Return [x, y] of the center of cell containing provided text 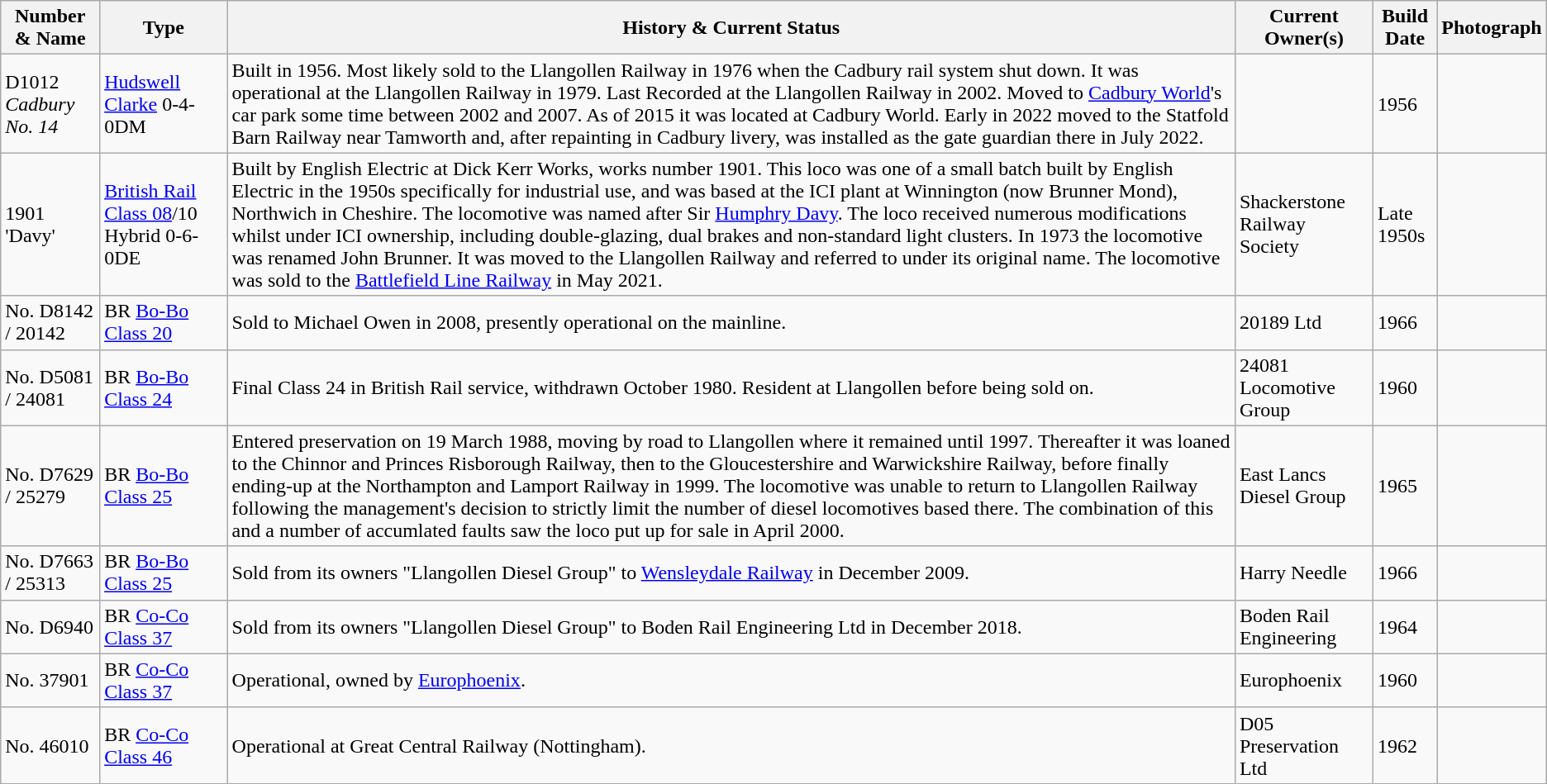
24081 Locomotive Group [1304, 387]
Late 1950s [1405, 225]
1962 [1405, 745]
History & Current Status [731, 28]
Boden Rail Engineering [1304, 626]
1964 [1405, 626]
No. D8142 / 20142 [50, 322]
Operational, owned by Europhoenix. [731, 681]
BR Bo-Bo Class 20 [164, 322]
No. D5081 / 24081 [50, 387]
20189 Ltd [1304, 322]
No. D7629 / 25279 [50, 486]
Europhoenix [1304, 681]
Current Owner(s) [1304, 28]
1965 [1405, 486]
No. 37901 [50, 681]
Shackerstone Railway Society [1304, 225]
No. D6940 [50, 626]
Type [164, 28]
D1012 Cadbury No. 14 [50, 104]
British Rail Class 08/10 Hybrid 0-6-0DE [164, 225]
East Lancs Diesel Group [1304, 486]
Sold to Michael Owen in 2008, presently operational on the mainline. [731, 322]
Photograph [1492, 28]
Hudswell Clarke 0-4-0DM [164, 104]
Sold from its owners "Llangollen Diesel Group" to Boden Rail Engineering Ltd in December 2018. [731, 626]
Operational at Great Central Railway (Nottingham). [731, 745]
Build Date [1405, 28]
BR Bo-Bo Class 24 [164, 387]
Final Class 24 in British Rail service, withdrawn October 1980. Resident at Llangollen before being sold on. [731, 387]
1901 'Davy' [50, 225]
Harry Needle [1304, 573]
1956 [1405, 104]
No. 46010 [50, 745]
D05 Preservation Ltd [1304, 745]
No. D7663 / 25313 [50, 573]
BR Co-Co Class 46 [164, 745]
Number & Name [50, 28]
Sold from its owners "Llangollen Diesel Group" to Wensleydale Railway in December 2009. [731, 573]
